Return the (X, Y) coordinate for the center point of the cell that contains the specified text.  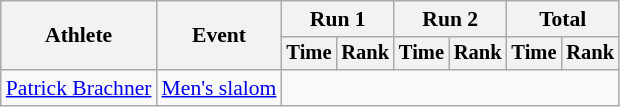
Run 2 (450, 19)
Men's slalom (220, 88)
Run 1 (337, 19)
Patrick Brachner (79, 88)
Total (562, 19)
Athlete (79, 36)
Event (220, 36)
